Locate the cell with the specified text and output its (X, Y) center coordinate. 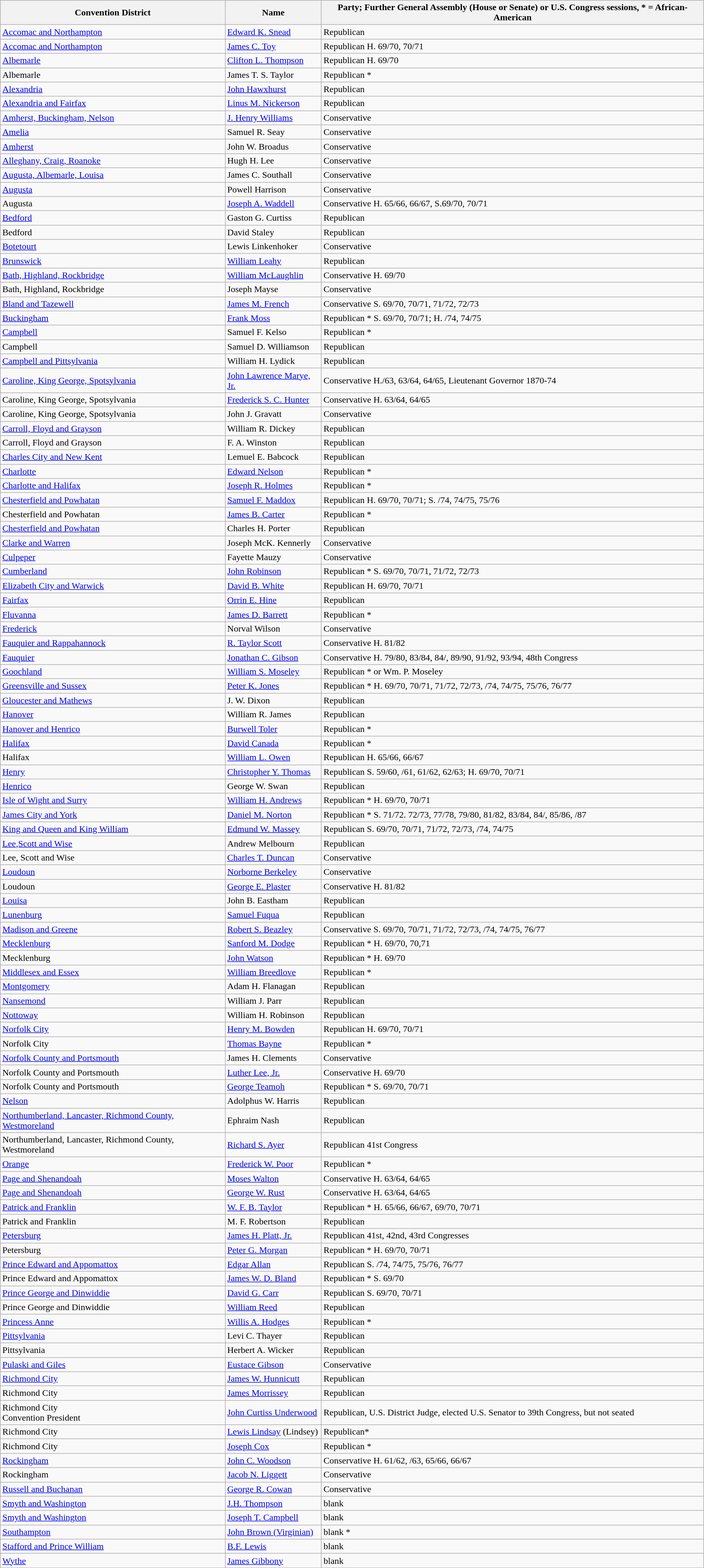
Lewis Linkenhoker (273, 247)
Madison and Greene (113, 929)
William J. Parr (273, 1001)
Lee, Scott and Wise (113, 857)
Republican H. 69/70 (513, 61)
William Reed (273, 1307)
Southampton (113, 1532)
Charlotte (113, 471)
Richmond City Convention President (113, 1413)
Norborne Berkeley (273, 872)
William McLaughlin (273, 275)
James City and York (113, 815)
Charlotte and Halifax (113, 486)
Convention District (113, 13)
John Robinson (273, 571)
Amherst (113, 146)
Richard S. Ayer (273, 1145)
Alleghany, Craig, Roanoke (113, 161)
Russell and Buchanan (113, 1489)
Stafford and Prince William (113, 1546)
Henry (113, 772)
James W. Hunnicutt (273, 1379)
Party; Further General Assembly (House or Senate) or U.S. Congress sessions, * = African-American (513, 13)
David G. Carr (273, 1293)
Jonathan C. Gibson (273, 657)
James M. French (273, 304)
Republican * S. 71/72. 72/73, 77/78, 79/80, 81/82, 83/84, 84/, 85/86, /87 (513, 815)
James C. Southall (273, 175)
King and Queen and King William (113, 829)
James Gibbony (273, 1560)
Edward Nelson (273, 471)
Brunswick (113, 261)
Edgar Allan (273, 1264)
Conservative S. 69/70, 70/71, 71/72, 72/73 (513, 304)
Clarke and Warren (113, 543)
R. Taylor Scott (273, 643)
Republican * S. 69/70, 70/71; H. /74, 74/75 (513, 318)
Republican, U.S. District Judge, elected U.S. Senator to 39th Congress, but not seated (513, 1413)
Henrico (113, 786)
Charles H. Porter (273, 529)
Pulaski and Giles (113, 1364)
Augusta, Albemarle, Louisa (113, 175)
Republican H. 69/70, 70/71; S. /74, 74/75, 75/76 (513, 500)
J. Henry Williams (273, 118)
Name (273, 13)
William H. Robinson (273, 1015)
Joseph T. Campbell (273, 1518)
David Canada (273, 743)
William L. Owen (273, 757)
David Staley (273, 232)
Republican * S. 69/70 (513, 1279)
Powell Harrison (273, 189)
James H. Platt, Jr. (273, 1236)
Fairfax (113, 600)
James B. Carter (273, 514)
James C. Toy (273, 46)
Hugh H. Lee (273, 161)
Peter G. Morgan (273, 1250)
Frederick (113, 629)
Conservative H. 61/62, /63, 65/66, 66/67 (513, 1460)
Sanford M. Dodge (273, 944)
James W. D. Bland (273, 1279)
Goochland (113, 672)
Gaston G. Curtiss (273, 218)
John Hawxhurst (273, 89)
William R. James (273, 715)
Andrew Melbourn (273, 843)
Clifton L. Thompson (273, 61)
Republican * H. 65/66, 66/67, 69/70, 70/71 (513, 1207)
Conservative S. 69/70, 70/71, 71/72, 72/73, /74, 74/75, 76/77 (513, 929)
William Breedlove (273, 972)
Montgomery (113, 986)
David B. White (273, 586)
John B. Eastham (273, 901)
Wythe (113, 1560)
William R. Dickey (273, 428)
Fauquier and Rappahannock (113, 643)
Frederick S. C. Hunter (273, 400)
Nelson (113, 1101)
John Brown (Virginian) (273, 1532)
Nottoway (113, 1015)
Republican S. 69/70, 70/71, 71/72, 72/73, /74, 74/75 (513, 829)
George Teamoh (273, 1086)
William H. Andrews (273, 800)
J. W. Dixon (273, 700)
Middlesex and Essex (113, 972)
George E. Plaster (273, 886)
Adam H. Flanagan (273, 986)
Christopher Y. Thomas (273, 772)
John C. Woodson (273, 1460)
Botetourt (113, 247)
Lunenburg (113, 915)
M. F. Robertson (273, 1221)
Amherst, Buckingham, Nelson (113, 118)
J.H. Thompson (273, 1503)
Louisa (113, 901)
Republican * S. 69/70, 70/71, 71/72, 72/73 (513, 571)
Fluvanna (113, 614)
Charles City and New Kent (113, 457)
Joseph A. Waddell (273, 204)
Joseph R. Holmes (273, 486)
Samuel Fuqua (273, 915)
Edmund W. Massey (273, 829)
John J. Gravatt (273, 414)
George W. Swan (273, 786)
Joseph Mayse (273, 289)
Lee,Scott and Wise (113, 843)
Eustace Gibson (273, 1364)
James H. Clements (273, 1058)
William S. Moseley (273, 672)
Republican * H. 69/70, 70/71, 71/72, 72/73, /74, 74/75, 75/76, 76/77 (513, 686)
Ephraim Nash (273, 1120)
Buckingham (113, 318)
Robert S. Beazley (273, 929)
Republican * H. 69/70, 70,71 (513, 944)
Charles T. Duncan (273, 857)
Lemuel E. Babcock (273, 457)
Republican 41st Congress (513, 1145)
Frederick W. Poor (273, 1164)
Bland and Tazewell (113, 304)
Alexandria (113, 89)
Daniel M. Norton (273, 815)
Joseph Cox (273, 1446)
Samuel R. Seay (273, 132)
Amelia (113, 132)
Edward K. Snead (273, 32)
Conservative H. 79/80, 83/84, 84/, 89/90, 91/92, 93/94, 48th Congress (513, 657)
W. F. B. Taylor (273, 1207)
Republican * H. 69/70 (513, 958)
John Watson (273, 958)
James D. Barrett (273, 614)
Linus M. Nickerson (273, 103)
Republican H. 65/66, 66/67 (513, 757)
Burwell Toler (273, 729)
Cumberland (113, 571)
William H. Lydick (273, 361)
Samuel F. Kelso (273, 332)
John Curtiss Underwood (273, 1413)
Lewis Lindsay (Lindsey) (273, 1432)
James T. S. Taylor (273, 75)
Republican S. 69/70, 70/71 (513, 1293)
Levi C. Thayer (273, 1336)
Peter K. Jones (273, 686)
F. A. Winston (273, 443)
Hanover and Henrico (113, 729)
James Morrissey (273, 1393)
Fauquier (113, 657)
Henry M. Bowden (273, 1029)
Princess Anne (113, 1321)
Thomas Bayne (273, 1044)
George W. Rust (273, 1193)
Hanover (113, 715)
George R. Cowan (273, 1489)
Jacob N. Liggett (273, 1475)
Samuel F. Maddox (273, 500)
Alexandria and Fairfax (113, 103)
Conservative H./63, 63/64, 64/65, Lieutenant Governor 1870-74 (513, 380)
Republican * S. 69/70, 70/71 (513, 1086)
Norval Wilson (273, 629)
Republican* (513, 1432)
Greensville and Sussex (113, 686)
Republican S. /74, 74/75, 75/76, 76/77 (513, 1264)
William Leahy (273, 261)
B.F. Lewis (273, 1546)
Willis A. Hodges (273, 1321)
Republican * or Wm. P. Moseley (513, 672)
John Lawrence Marye, Jr. (273, 380)
Conservative H. 65/66, 66/67, S.69/70, 70/71 (513, 204)
Culpeper (113, 557)
Orrin E. Hine (273, 600)
Joseph McK. Kennerly (273, 543)
Gloucester and Mathews (113, 700)
Luther Lee, Jr. (273, 1072)
Republican S. 59/60, /61, 61/62, 62/63; H. 69/70, 70/71 (513, 772)
Isle of Wight and Surry (113, 800)
Moses Walton (273, 1179)
blank * (513, 1532)
Campbell and Pittsylvania (113, 361)
Samuel D. Williamson (273, 347)
Orange (113, 1164)
Nansemond (113, 1001)
John W. Broadus (273, 146)
Elizabeth City and Warwick (113, 586)
Adolphus W. Harris (273, 1101)
Frank Moss (273, 318)
Herbert A. Wicker (273, 1350)
Republican 41st, 42nd, 43rd Congresses (513, 1236)
Fayette Mauzy (273, 557)
